Provide the (X, Y) coordinate of the cell's center where the given text is located.  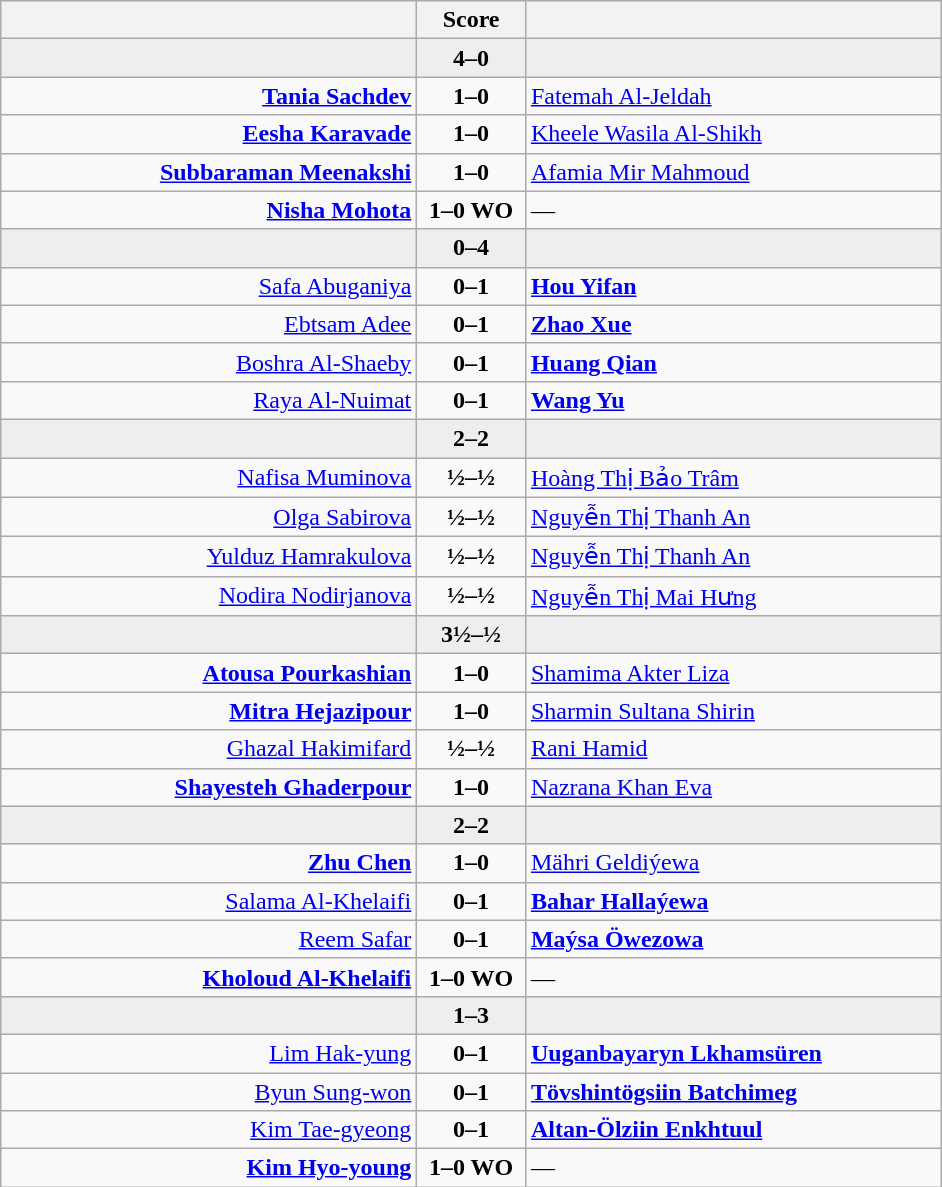
Fatemah Al-Jeldah (733, 96)
Kheele Wasila Al-Shikh (733, 134)
Kim Tae-gyeong (209, 1130)
Safa Abuganiya (209, 286)
Zhao Xue (733, 324)
Tövshintögsiin Batchimeg (733, 1091)
Lim Hak-yung (209, 1053)
Nguyễn Thị Mai Hưng (733, 596)
Hou Yifan (733, 286)
Nodira Nodirjanova (209, 596)
Salama Al-Khelaifi (209, 901)
Hoàng Thị Bảo Trâm (733, 478)
Score (472, 20)
Uuganbayaryn Lkhamsüren (733, 1053)
Huang Qian (733, 362)
Maýsa Öwezowa (733, 939)
Ebtsam Adee (209, 324)
Bahar Hallaýewa (733, 901)
Tania Sachdev (209, 96)
4–0 (472, 58)
Shamima Akter Liza (733, 673)
Shayesteh Ghaderpour (209, 787)
Nafisa Muminova (209, 478)
Byun Sung-won (209, 1091)
Eesha Karavade (209, 134)
Sharmin Sultana Shirin (733, 711)
Nisha Mohota (209, 210)
Raya Al-Nuimat (209, 400)
Afamia Mir Mahmoud (733, 172)
Olga Sabirova (209, 517)
0–4 (472, 248)
Mähri Geldiýewa (733, 863)
Atousa Pourkashian (209, 673)
Ghazal Hakimifard (209, 749)
Nazrana Khan Eva (733, 787)
Wang Yu (733, 400)
Kim Hyo-young (209, 1168)
Mitra Hejazipour (209, 711)
Rani Hamid (733, 749)
Boshra Al-Shaeby (209, 362)
Altan-Ölziin Enkhtuul (733, 1130)
3½–½ (472, 635)
1–3 (472, 1015)
Kholoud Al-Khelaifi (209, 977)
Subbaraman Meenakshi (209, 172)
Reem Safar (209, 939)
Yulduz Hamrakulova (209, 557)
Zhu Chen (209, 863)
